Determine the (X, Y) coordinate at the center of the cell enclosing the given text.  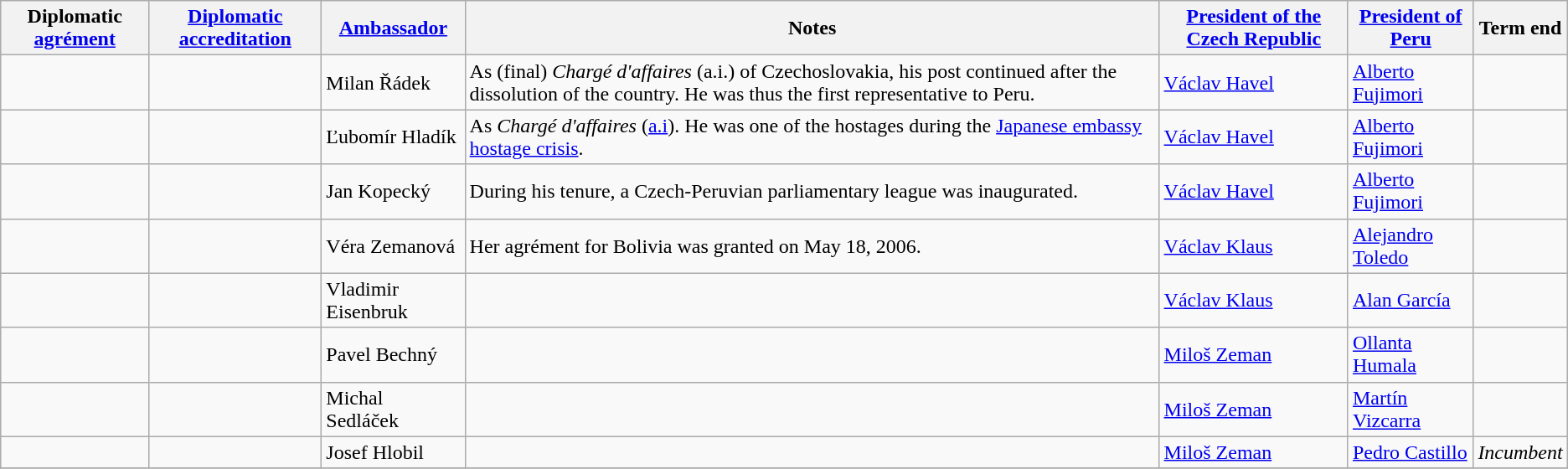
President of Peru (1411, 28)
Milan Řádek (394, 82)
Jan Kopecký (394, 191)
Alan García (1411, 300)
As Chargé d'affaires (a.i). He was one of the hostages during the Japanese embassy hostage crisis. (812, 137)
Pedro Castillo (1411, 452)
During his tenure, a Czech-Peruvian parliamentary league was inaugurated. (812, 191)
Ambassador (394, 28)
Diplomatic accreditation (235, 28)
Her agrément for Bolivia was granted on May 18, 2006. (812, 246)
Diplomatic agrément (75, 28)
Ľubomír Hladík (394, 137)
Josef Hlobil (394, 452)
Ollanta Humala (1411, 355)
Pavel Bechný (394, 355)
Martín Vizcarra (1411, 409)
Véra Zemanová (394, 246)
Vladimir Eisenbruk (394, 300)
Alejandro Toledo (1411, 246)
Notes (812, 28)
Incumbent (1520, 452)
President of the Czech Republic (1253, 28)
Michal Sedláček (394, 409)
Term end (1520, 28)
